Identify which cell holds the provided text, then report its [x, y] central coordinate. 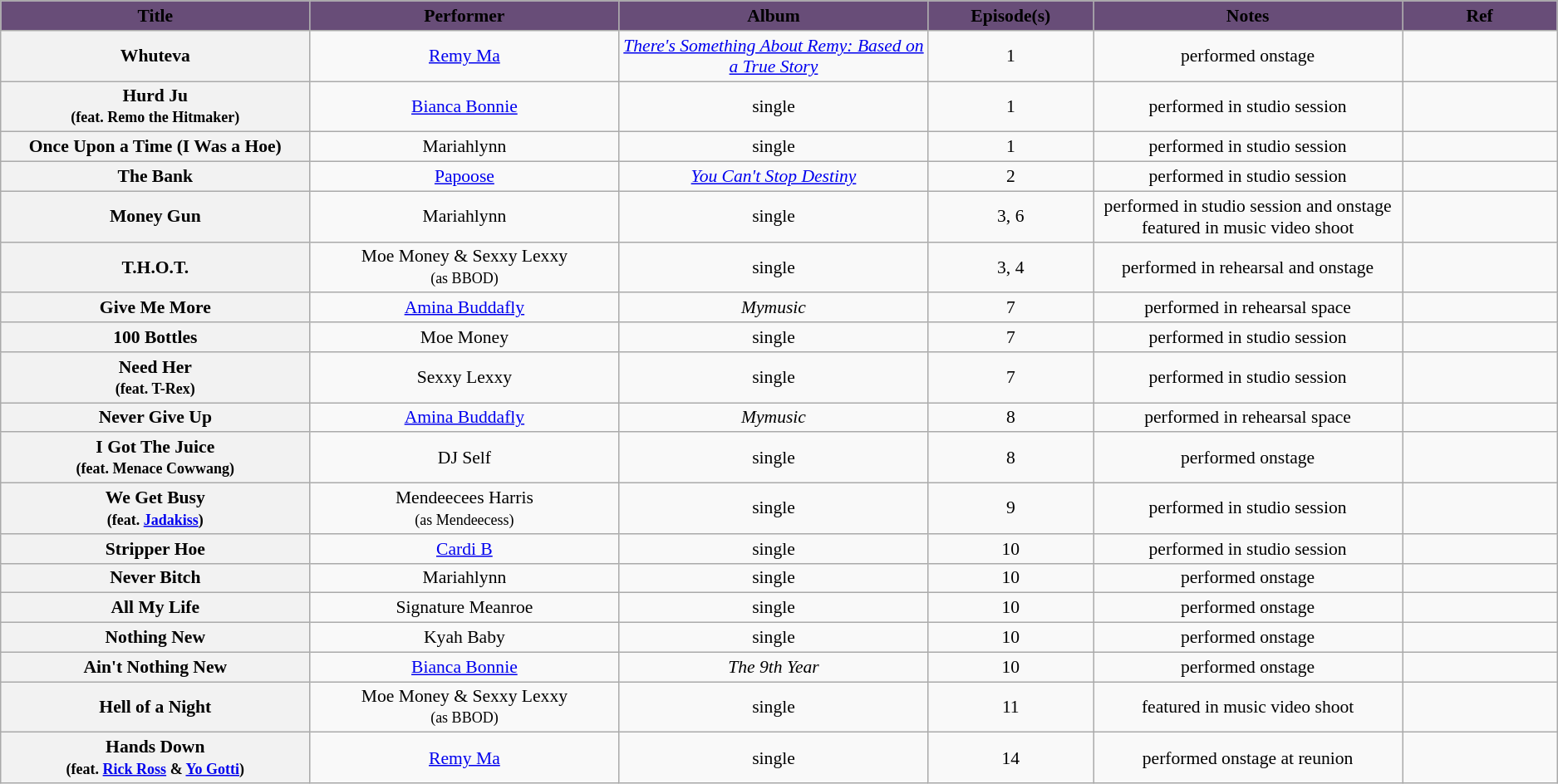
featured in music video shoot [1248, 708]
The 9th Year [774, 667]
Album [774, 16]
Whuteva [155, 56]
I Got The Juice (feat. Menace Cowwang) [155, 458]
9 [1010, 508]
3, 6 [1010, 216]
Kyah Baby [464, 638]
Moe Money [464, 337]
Performer [464, 16]
Never Bitch [155, 578]
Never Give Up [155, 418]
Notes [1248, 16]
Once Upon a Time (I Was a Hoe) [155, 147]
We Get Busy (feat. Jadakiss) [155, 508]
All My Life [155, 608]
Hands Down (feat. Rick Ross & Yo Gotti) [155, 757]
2 [1010, 177]
Need Her (feat. T-Rex) [155, 377]
Mendeecees Harris (as Mendeecess) [464, 508]
Cardi B [464, 549]
You Can't Stop Destiny [774, 177]
Episode(s) [1010, 16]
11 [1010, 708]
100 Bottles [155, 337]
Give Me More [155, 308]
The Bank [155, 177]
3, 4 [1010, 267]
performed in rehearsal and onstage [1248, 267]
Ain't Nothing New [155, 667]
Signature Meanroe [464, 608]
Money Gun [155, 216]
Nothing New [155, 638]
Hurd Ju (feat. Remo the Hitmaker) [155, 106]
T.H.O.T. [155, 267]
Papoose [464, 177]
performed onstage at reunion [1248, 757]
14 [1010, 757]
Title [155, 16]
Sexxy Lexxy [464, 377]
performed in studio session and onstage featured in music video shoot [1248, 216]
There's Something About Remy: Based on a True Story [774, 56]
DJ Self [464, 458]
Hell of a Night [155, 708]
Ref [1480, 16]
Stripper Hoe [155, 549]
